Determine the [x, y] coordinate at the center of the cell enclosing the given text.  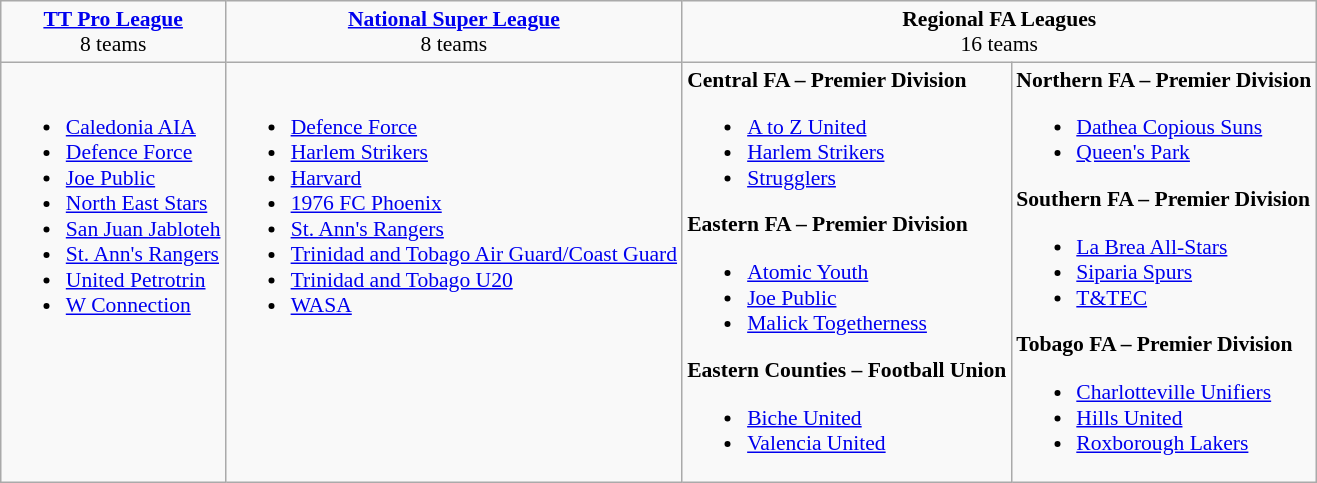
Regional FA Leagues16 teams [999, 32]
TT Pro League8 teams [114, 32]
Defence ForceHarlem StrikersHarvard1976 FC PhoenixSt. Ann's RangersTrinidad and Tobago Air Guard/Coast GuardTrinidad and Tobago U20WASA [454, 272]
National Super League8 teams [454, 32]
Caledonia AIADefence ForceJoe PublicNorth East StarsSan Juan JablotehSt. Ann's RangersUnited PetrotrinW Connection [114, 272]
